Scan for the cell matching the given text and deliver its (X, Y) coordinate at center. 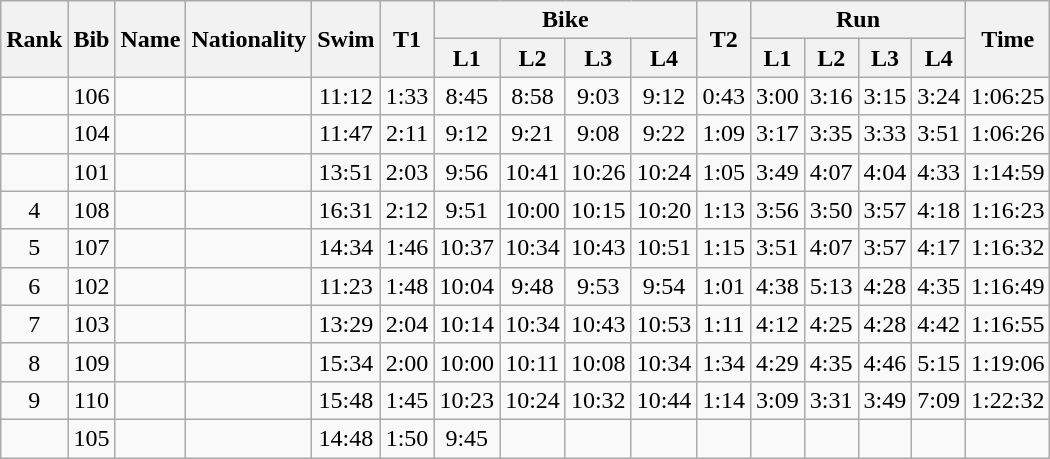
4:12 (778, 324)
10:41 (533, 172)
6 (34, 286)
109 (92, 362)
8:45 (467, 96)
1:16:55 (1008, 324)
10:14 (467, 324)
10:15 (598, 210)
15:48 (346, 400)
5:13 (831, 286)
1:22:32 (1008, 400)
1:19:06 (1008, 362)
104 (92, 134)
7:09 (939, 400)
1:06:25 (1008, 96)
110 (92, 400)
9:22 (664, 134)
1:16:23 (1008, 210)
5:15 (939, 362)
11:23 (346, 286)
10:08 (598, 362)
9:51 (467, 210)
10:20 (664, 210)
3:50 (831, 210)
1:13 (724, 210)
10:26 (598, 172)
3:35 (831, 134)
4:33 (939, 172)
1:33 (407, 96)
4:25 (831, 324)
Name (150, 39)
10:23 (467, 400)
3:56 (778, 210)
1:06:26 (1008, 134)
3:33 (885, 134)
15:34 (346, 362)
1:01 (724, 286)
2:12 (407, 210)
9:53 (598, 286)
4:38 (778, 286)
14:34 (346, 248)
10:44 (664, 400)
Rank (34, 39)
3:15 (885, 96)
9:56 (467, 172)
9:48 (533, 286)
1:14 (724, 400)
108 (92, 210)
10:04 (467, 286)
1:45 (407, 400)
8:58 (533, 96)
4:42 (939, 324)
10:11 (533, 362)
16:31 (346, 210)
1:11 (724, 324)
3:17 (778, 134)
T2 (724, 39)
8 (34, 362)
14:48 (346, 438)
Run (858, 20)
3:24 (939, 96)
103 (92, 324)
10:37 (467, 248)
1:09 (724, 134)
1:15 (724, 248)
3:16 (831, 96)
9:21 (533, 134)
3:09 (778, 400)
4:17 (939, 248)
11:47 (346, 134)
105 (92, 438)
4:04 (885, 172)
1:05 (724, 172)
Bike (566, 20)
2:03 (407, 172)
4:46 (885, 362)
107 (92, 248)
10:32 (598, 400)
1:46 (407, 248)
1:16:32 (1008, 248)
1:34 (724, 362)
4:18 (939, 210)
102 (92, 286)
10:51 (664, 248)
2:04 (407, 324)
13:29 (346, 324)
T1 (407, 39)
3:31 (831, 400)
Swim (346, 39)
1:14:59 (1008, 172)
4:29 (778, 362)
2:00 (407, 362)
0:43 (724, 96)
9:45 (467, 438)
5 (34, 248)
11:12 (346, 96)
1:16:49 (1008, 286)
3:00 (778, 96)
1:50 (407, 438)
Bib (92, 39)
7 (34, 324)
13:51 (346, 172)
1:48 (407, 286)
101 (92, 172)
106 (92, 96)
2:11 (407, 134)
9:08 (598, 134)
10:53 (664, 324)
Time (1008, 39)
9:54 (664, 286)
Nationality (249, 39)
4 (34, 210)
9 (34, 400)
9:03 (598, 96)
